Output the [X, Y] coordinate of the center of the cell containing the given text.  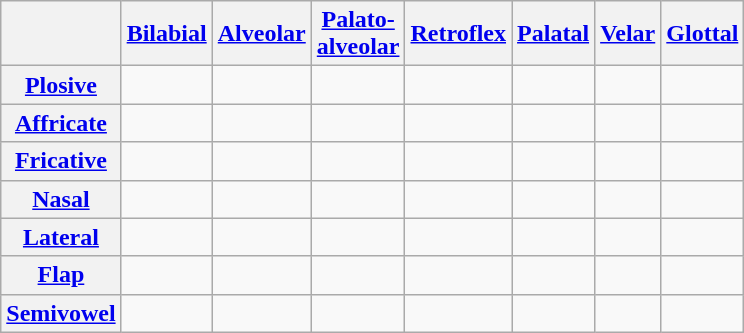
Palato-alveolar [358, 34]
Fricative [61, 161]
Semivowel [61, 313]
Affricate [61, 123]
Plosive [61, 85]
Flap [61, 275]
Bilabial [166, 34]
Nasal [61, 199]
Glottal [702, 34]
Retroflex [458, 34]
Palatal [554, 34]
Lateral [61, 237]
Velar [628, 34]
Alveolar [262, 34]
